Capture the cell that displays the provided text and extract its (x, y) central coordinate. 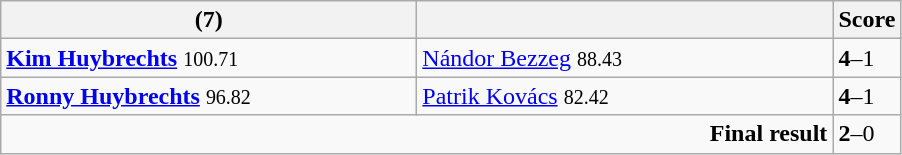
Patrik Kovács 82.42 (625, 96)
Score (867, 20)
Ronny Huybrechts 96.82 (209, 96)
Final result (417, 134)
(7) (209, 20)
Nándor Bezzeg 88.43 (625, 58)
2–0 (867, 134)
Kim Huybrechts 100.71 (209, 58)
